Return the [x, y] coordinate for the center point of the cell that contains the specified text.  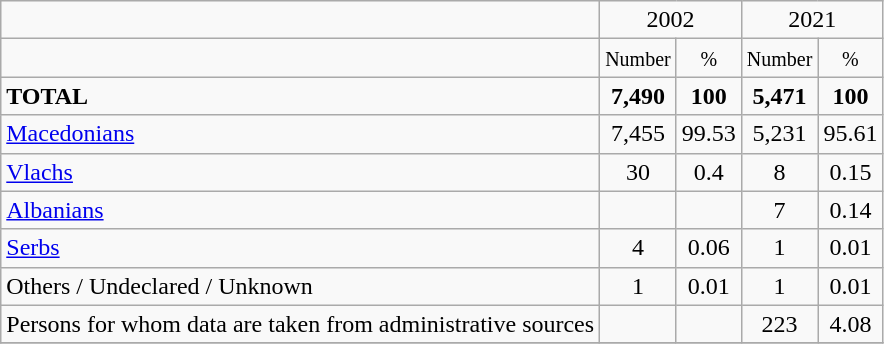
0.4 [708, 172]
0.14 [850, 210]
TOTAL [300, 96]
223 [780, 324]
95.61 [850, 134]
Macedonians [300, 134]
0.15 [850, 172]
2002 [671, 20]
5,231 [780, 134]
7,490 [638, 96]
30 [638, 172]
4 [638, 248]
2021 [812, 20]
Others / Undeclared / Unknown [300, 286]
5,471 [780, 96]
99.53 [708, 134]
7,455 [638, 134]
8 [780, 172]
Vlachs [300, 172]
0.06 [708, 248]
Serbs [300, 248]
Persons for whom data are taken from administrative sources [300, 324]
7 [780, 210]
4.08 [850, 324]
Albanians [300, 210]
